For the text-containing cell, return its midpoint in (X, Y) coordinate format. 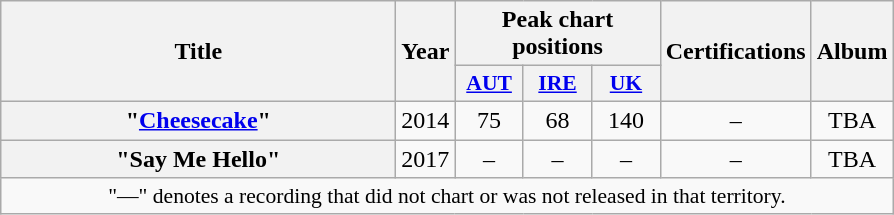
Title (198, 52)
IRE (557, 84)
2014 (426, 120)
UK (626, 84)
"Say Me Hello" (198, 159)
140 (626, 120)
Album (852, 52)
Certifications (736, 52)
2017 (426, 159)
68 (557, 120)
Year (426, 52)
75 (489, 120)
AUT (489, 84)
"Cheesecake" (198, 120)
"—" denotes a recording that did not chart or was not released in that territory. (447, 196)
Peak chart positions (558, 34)
